Scan for the cell matching the given text and deliver its [x, y] coordinate at center. 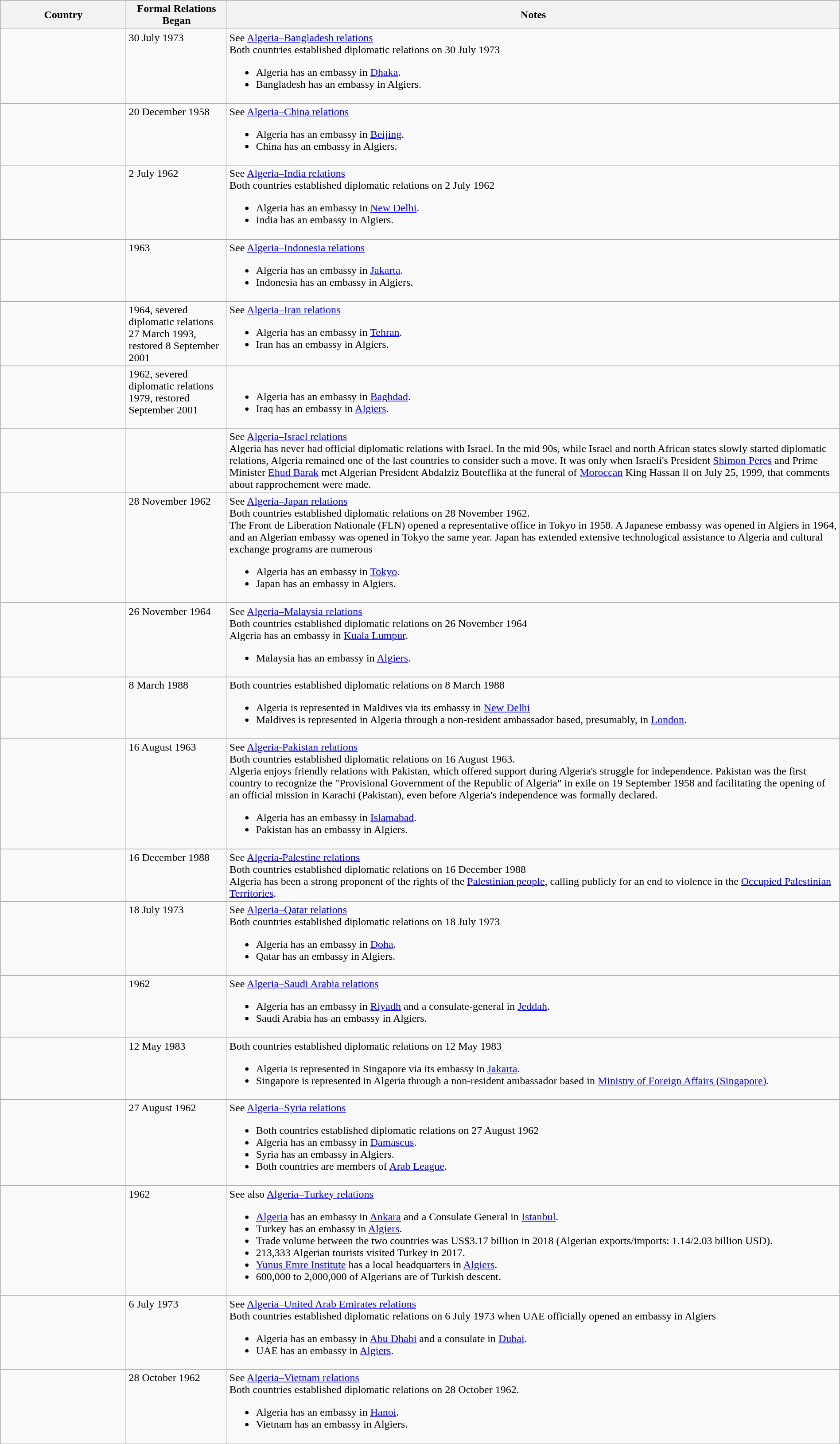
27 August 1962 [176, 1143]
1963 [176, 270]
18 July 1973 [176, 938]
Notes [533, 15]
26 November 1964 [176, 640]
See Algeria–Saudi Arabia relationsAlgeria has an embassy in Riyadh and a consulate-general in Jeddah.Saudi Arabia has an embassy in Algiers. [533, 1007]
Formal Relations Began [176, 15]
8 March 1988 [176, 708]
20 December 1958 [176, 134]
1962, severed diplomatic relations 1979, restored September 2001 [176, 397]
12 May 1983 [176, 1069]
See Algeria–Iran relationsAlgeria has an embassy in Tehran.Iran has an embassy in Algiers. [533, 334]
2 July 1962 [176, 202]
1964, severed diplomatic relations 27 March 1993, restored 8 September 2001 [176, 334]
6 July 1973 [176, 1333]
See Algeria–China relationsAlgeria has an embassy in Beijing.China has an embassy in Algiers. [533, 134]
Algeria has an embassy in Baghdad.Iraq has an embassy in Algiers. [533, 397]
Country [63, 15]
28 October 1962 [176, 1406]
30 July 1973 [176, 66]
See Algeria–Indonesia relationsAlgeria has an embassy in Jakarta.Indonesia has an embassy in Algiers. [533, 270]
28 November 1962 [176, 548]
16 December 1988 [176, 876]
16 August 1963 [176, 794]
